Return the [x, y] coordinate for the center point of the cell that contains the specified text.  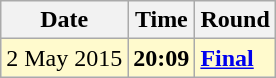
Final [235, 58]
Round [235, 20]
2 May 2015 [64, 58]
Date [64, 20]
Time [162, 20]
20:09 [162, 58]
